Identify which cell holds the provided text, then report its (X, Y) central coordinate. 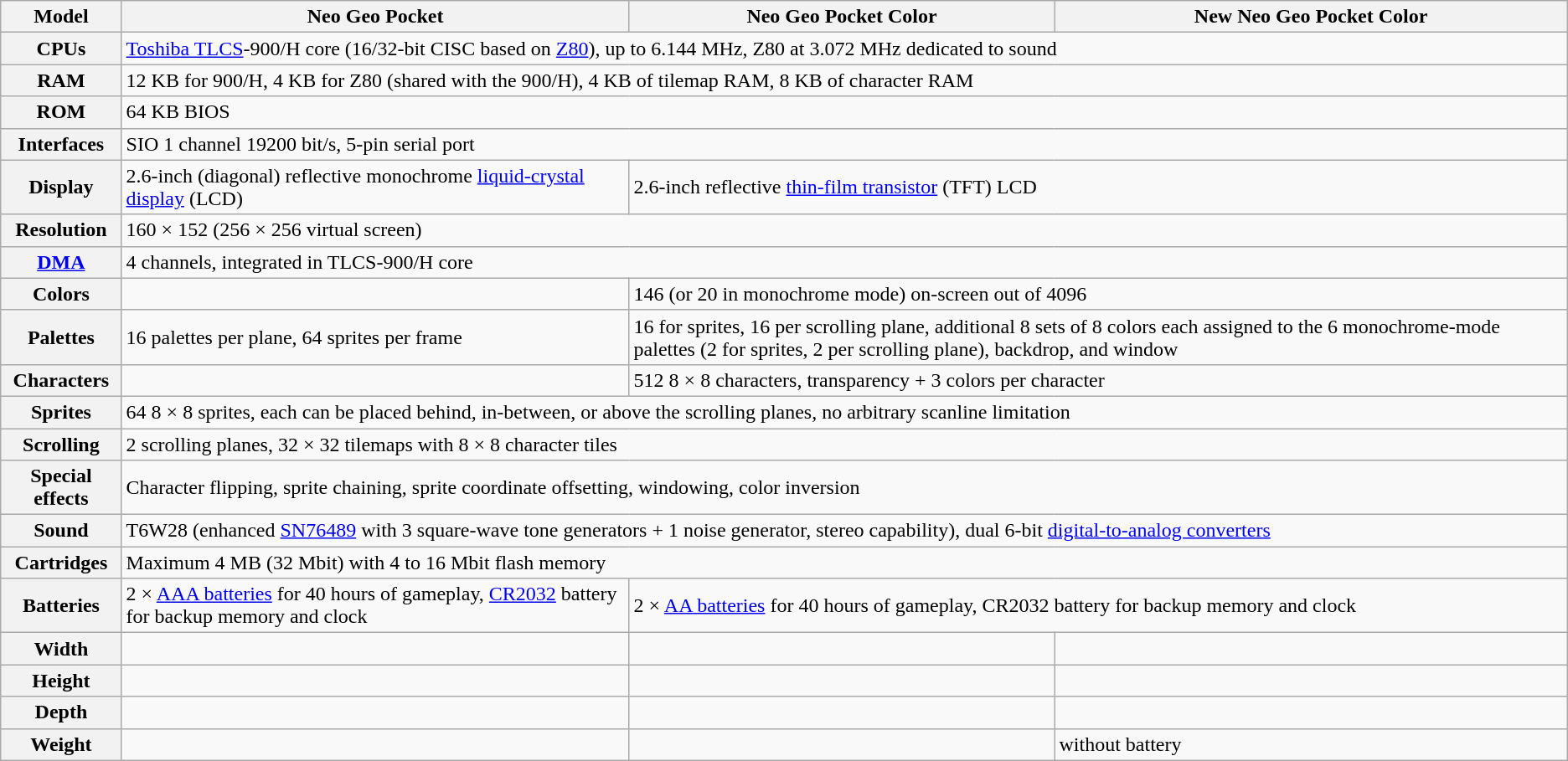
Special effects (61, 487)
Colors (61, 294)
RAM (61, 80)
12 KB for 900/H, 4 KB for Z80 (shared with the 900/H), 4 KB of tilemap RAM, 8 KB of character RAM (844, 80)
Depth (61, 712)
Resolution (61, 230)
16 palettes per plane, 64 sprites per frame (375, 337)
Scrolling (61, 445)
512 8 × 8 characters, transparency + 3 colors per character (1098, 380)
Palettes (61, 337)
Neo Geo Pocket Color (842, 17)
160 × 152 (256 × 256 virtual screen) (844, 230)
T6W28 (enhanced SN76489 with 3 square-wave tone generators + 1 noise generator, stereo capability), dual 6-bit digital-to-analog converters (844, 531)
Sprites (61, 412)
Model (61, 17)
Width (61, 649)
Sound (61, 531)
SIO 1 channel 19200 bit/s, 5-pin serial port (844, 144)
CPUs (61, 49)
Characters (61, 380)
2 × AA batteries for 40 hours of gameplay, CR2032 battery for backup memory and clock (1098, 606)
Maximum 4 MB (32 Mbit) with 4 to 16 Mbit flash memory (844, 563)
Cartridges (61, 563)
ROM (61, 112)
Toshiba TLCS-900/H core (16/32-bit CISC based on Z80), up to 6.144 MHz, Z80 at 3.072 MHz dedicated to sound (844, 49)
New Neo Geo Pocket Color (1311, 17)
64 8 × 8 sprites, each can be placed behind, in-between, or above the scrolling planes, no arbitrary scanline limitation (844, 412)
Weight (61, 744)
DMA (61, 262)
Display (61, 188)
2 scrolling planes, 32 × 32 tilemaps with 8 × 8 character tiles (844, 445)
2 × AAA batteries for 40 hours of gameplay, CR2032 battery for backup memory and clock (375, 606)
2.6-inch reflective thin-film transistor (TFT) LCD (1098, 188)
Neo Geo Pocket (375, 17)
Height (61, 681)
Batteries (61, 606)
4 channels, integrated in TLCS-900/H core (844, 262)
without battery (1311, 744)
146 (or 20 in monochrome mode) on-screen out of 4096 (1098, 294)
Interfaces (61, 144)
2.6-inch (diagonal) reflective monochrome liquid-crystal display (LCD) (375, 188)
64 KB BIOS (844, 112)
Character flipping, sprite chaining, sprite coordinate offsetting, windowing, color inversion (844, 487)
